Scan for the cell matching the given text and deliver its [X, Y] coordinate at center. 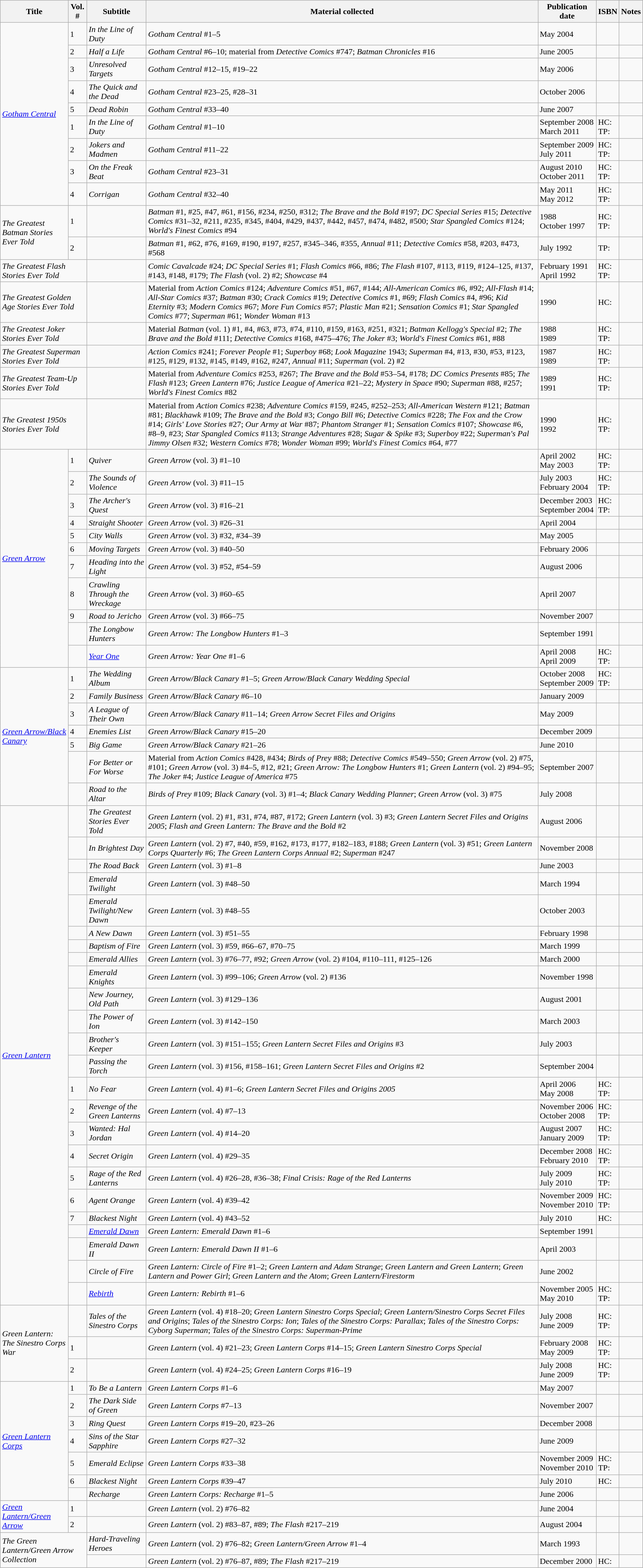
Green Arrow (vol. 3) #26–31 [342, 523]
Green Lantern (vol. 3) #59, #66–67, #70–75 [342, 946]
Rebirth [117, 1294]
February 1991April 1992 [567, 270]
June 2002 [567, 1271]
July 1992 [567, 248]
Green Arrow (vol. 3) #1–10 [342, 461]
Gotham Central [34, 114]
June 2006 [567, 1494]
December 2008February 2010 [567, 1156]
The Longbow Hunters [117, 634]
May 2011May 2012 [567, 194]
July 2008 [567, 794]
December 2008 [567, 1423]
Green Arrow/Black Canary #1–5; Green Arrow/Black Canary Wedding Special [342, 678]
Green Arrow (vol. 3) #32, #34–39 [342, 536]
The Quick and the Dead [117, 91]
Big Game [117, 745]
Green Lantern (vol. 3) #76–77, #92; Green Arrow (vol. 2) #104, #110–111, #125–126 [342, 959]
Title [34, 12]
Gotham Central #11–22 [342, 149]
Green Arrow (vol. 3) #52, #54–59 [342, 566]
Green Lantern (vol. 2) #83–87, #89; The Flash #217–219 [342, 1524]
Emerald Twilight/New Dawn [117, 910]
The Archer's Quest [117, 505]
March 1999 [567, 946]
Jokers and Madmen [117, 149]
Green Lantern (vol. 4) #7–13 [342, 1111]
Green Arrow [34, 558]
Green Lantern (vol. 3) #48–50 [342, 883]
Green Lantern Corps #1–6 [342, 1388]
Green Lantern [34, 1055]
Recharge [117, 1494]
Wanted: Hal Jordan [117, 1134]
City Walls [117, 536]
Subtitle [117, 12]
May 2009 [567, 714]
Material collected [342, 12]
Green Lantern Corps: Recharge #1–5 [342, 1494]
July 2009July 2010 [567, 1178]
Green Lantern Corps #19–20, #23–26 [342, 1423]
9 [77, 616]
December 2000 [567, 1561]
In Brightest Day [117, 848]
April 2002May 2003 [567, 461]
New Journey, Old Path [117, 1000]
May 2004 [567, 34]
Emerald Twilight [117, 883]
Gotham Central #12–15, #19–22 [342, 69]
August 2004 [567, 1524]
August 2010October 2011 [567, 172]
Rage of the Red Lanterns [117, 1178]
May 2006 [567, 69]
Green Arrow (vol. 3) #66–75 [342, 616]
Green Lantern (vol. 2) #76–82; Green Lantern/Green Arrow #1–4 [342, 1543]
Hard-Traveling Heroes [117, 1543]
The Power of Ion [117, 1022]
Emerald Eclipse [117, 1464]
Publication date [567, 12]
June 2003 [567, 866]
Tales of the Sinestro Corps [117, 1321]
Agent Orange [117, 1200]
October 2003 [567, 910]
The Green Lantern/Green Arrow Collection [44, 1550]
Green Lantern (vol. 3) #129–136 [342, 1000]
1990 [567, 302]
May 2007 [567, 1388]
The Greatest Golden Age Stories Ever Told [44, 302]
Gotham Central #1–10 [342, 127]
Year One [117, 656]
19901992 [567, 424]
Moving Targets [117, 549]
The Wedding Album [117, 678]
The Dark Side of Green [117, 1406]
November 2005May 2010 [567, 1294]
Passing the Torch [117, 1066]
Green Lantern (vol. 3) #156, #158–161; Green Lantern Secret Files and Origins #2 [342, 1066]
Half a Life [117, 52]
ISBN [608, 12]
On the Freak Beat [117, 172]
Green Arrow/Black Canary #11–14; Green Arrow Secret Files and Origins [342, 714]
May 2005 [567, 536]
Revenge of the Green Lanterns [117, 1111]
Emerald Knights [117, 977]
Green Lantern (vol. 4) #29–35 [342, 1156]
Family Business [117, 696]
August 2001 [567, 1000]
Green Lantern Corps #7–13 [342, 1406]
19871989 [567, 356]
The Road Back [117, 866]
Green Arrow: The Longbow Hunters #1–3 [342, 634]
October 2006 [567, 91]
Green Arrow (vol. 3) #11–15 [342, 483]
Green Lantern (vol. 3) #51–55 [342, 933]
June 2010 [567, 745]
Green Lantern: Emerald Dawn II #1–6 [342, 1249]
December 2009 [567, 732]
1988October 1997 [567, 221]
April 2003 [567, 1249]
Green Lantern/Green Arrow [34, 1516]
The Greatest Flash Stories Ever Told [44, 270]
March 2000 [567, 959]
Green Lantern Corps #27–32 [342, 1441]
November 2008 [567, 848]
April 2008April 2009 [567, 656]
September 2008March 2011 [567, 127]
June 2004 [567, 1509]
August 2007January 2009 [567, 1134]
Baptism of Fire [117, 946]
Green Lantern (vol. 4) #43–52 [342, 1218]
Secret Origin [117, 1156]
Green Lantern (vol. 3) #99–106; Green Arrow (vol. 2) #136 [342, 977]
TP: [608, 248]
Corrigan [117, 194]
April 2007 [567, 594]
Emerald Dawn II [117, 1249]
The Greatest Joker Stories Ever Told [44, 334]
Green Arrow/Black Canary #15–20 [342, 732]
October 2008September 2009 [567, 678]
Green Lantern Corps #39–47 [342, 1481]
July 2003February 2004 [567, 483]
February 2008May 2009 [567, 1348]
Green Lantern: Rebirth #1–6 [342, 1294]
To Be a Lantern [117, 1388]
Emerald Dawn [117, 1231]
Crawling Through the Wreckage [117, 594]
19881989 [567, 334]
The Greatest Superman Stories Ever Told [44, 356]
Green Arrow/Black Canary [34, 736]
Green Arrow/Black Canary #6–10 [342, 696]
Green Lantern (vol. 4) #21–23; Green Lantern Corps #14–15; Green Lantern Sinestro Corps Special [342, 1348]
March 1993 [567, 1543]
Green Lantern Corps #33–38 [342, 1464]
June 2009 [567, 1441]
Circle of Fire [117, 1271]
Emerald Allies [117, 959]
Green Lantern (vol. 3) #142–150 [342, 1022]
Green Lantern (vol. 4) #24–25; Green Lantern Corps #16–19 [342, 1370]
January 2009 [567, 696]
19891991 [567, 383]
Gotham Central #23–31 [342, 172]
June 2005 [567, 52]
Green Lantern (vol. 4) #14–20 [342, 1134]
The Greatest 1950s Stories Ever Told [44, 424]
Sins of the Star Sapphire [117, 1441]
Straight Shooter [117, 523]
Green Lantern (vol. 4) #26–28, #36–38; Final Crisis: Rage of the Red Lanterns [342, 1178]
Road to Jericho [117, 616]
Green Lantern (vol. 2) #76–82 [342, 1509]
Gotham Central #6–10; material from Detective Comics #747; Batman Chronicles #16 [342, 52]
November 2006October 2008 [567, 1111]
Green Lantern (vol. 3) #151–155; Green Lantern Secret Files and Origins #3 [342, 1044]
Gotham Central #32–40 [342, 194]
April 2006May 2008 [567, 1089]
July 2003 [567, 1044]
For Better or For Worse [117, 767]
February 2006 [567, 549]
November 1998 [567, 977]
The Sounds of Violence [117, 483]
Quiver [117, 461]
Gotham Central #33–40 [342, 109]
April 2004 [567, 523]
Ring Quest [117, 1423]
A League of Their Own [117, 714]
The Greatest Stories Ever Told [117, 821]
A New Dawn [117, 933]
February 1998 [567, 933]
September 2007 [567, 767]
Notes [631, 12]
The Greatest Team-Up Stories Ever Told [44, 383]
December 2003September 2004 [567, 505]
8 [77, 594]
Gotham Central #1–5 [342, 34]
March 1994 [567, 883]
June 2007 [567, 109]
Green Lantern: The Sinestro Corps War [34, 1343]
Green Arrow (vol. 3) #60–65 [342, 594]
Enemies List [117, 732]
Birds of Prey #109; Black Canary (vol. 3) #1–4; Black Canary Wedding Planner; Green Arrow (vol. 3) #75 [342, 794]
September 2004 [567, 1066]
March 2003 [567, 1022]
Green Lantern (vol. 3) #48–55 [342, 910]
Batman #1, #62, #76, #169, #190, #197, #257, #345–346, #355, Annual #11; Detective Comics #58, #203, #473, #568 [342, 248]
Green Lantern Corps [34, 1441]
Road to the Altar [117, 794]
The Greatest Batman Stories Ever Told [34, 232]
Gotham Central #23–25, #28–31 [342, 91]
September 2009July 2011 [567, 149]
Green Arrow/Black Canary #21–26 [342, 745]
Green Lantern: Emerald Dawn #1–6 [342, 1231]
Green Lantern (vol. 2) #76–87, #89; The Flash #217–219 [342, 1561]
Green Arrow (vol. 3) #40–50 [342, 549]
Vol. # [77, 12]
No Fear [117, 1089]
Green Lantern (vol. 3) #1–8 [342, 866]
Green Arrow (vol. 3) #16–21 [342, 505]
Dead Robin [117, 109]
Green Lantern (vol. 4) #1–6; Green Lantern Secret Files and Origins 2005 [342, 1089]
Unresolved Targets [117, 69]
Green Arrow: Year One #1–6 [342, 656]
Brother's Keeper [117, 1044]
Green Lantern (vol. 4) #39–42 [342, 1200]
Heading into the Light [117, 566]
